Return the (x, y) coordinate for the center point of the cell that contains the specified text.  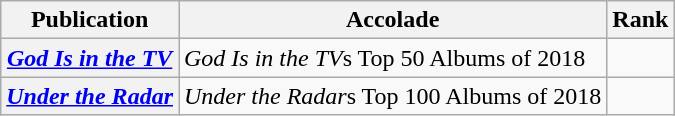
God Is in the TVs Top 50 Albums of 2018 (392, 58)
Under the Radar (90, 96)
Accolade (392, 20)
God Is in the TV (90, 58)
Publication (90, 20)
Under the Radars Top 100 Albums of 2018 (392, 96)
Rank (640, 20)
